Determine the (x, y) coordinate at the center of the cell enclosing the given text.  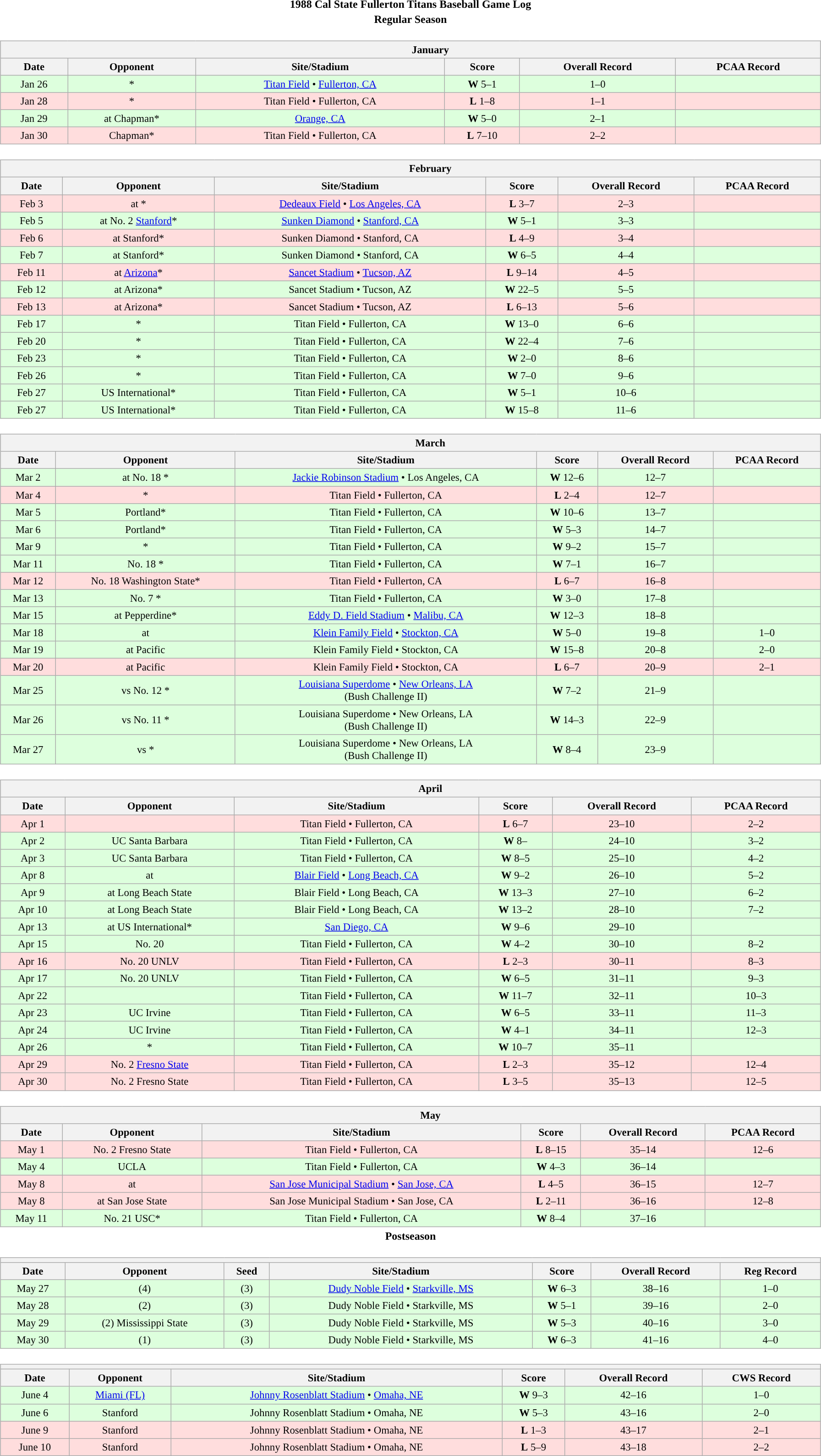
20–9 (655, 667)
Apr 1 (33, 824)
L 9–14 (522, 272)
at Pepperdine* (146, 615)
L 6–13 (522, 307)
January (410, 49)
Mar 13 (28, 598)
W 11–7 (515, 995)
W 13–3 (515, 892)
33–11 (622, 1013)
W 22–4 (522, 341)
Jackie Robinson Stadium • Los Angeles, CA (386, 478)
vs * (146, 750)
W 7–2 (567, 690)
5–6 (626, 307)
12–4 (756, 1065)
L 4–5 (551, 1184)
17–8 (655, 598)
35–12 (622, 1065)
29–10 (622, 927)
20–8 (655, 650)
Mar 27 (28, 750)
CWS Record (761, 1378)
W 3–0 (567, 598)
5–5 (626, 289)
at San Jose State (132, 1201)
San Diego, CA (356, 927)
Mar 12 (28, 581)
at No. 18 * (146, 478)
at Chapman* (132, 119)
Orange, CA (320, 119)
(4) (145, 1288)
(1) (145, 1340)
L 7–10 (482, 136)
14–7 (655, 529)
May 30 (33, 1340)
3–4 (626, 238)
Dedeaux Field • Los Angeles, CA (350, 203)
June 6 (35, 1412)
Apr 22 (33, 995)
35–13 (622, 1082)
Mar 5 (28, 512)
at * (138, 203)
W 7–1 (567, 564)
13–7 (655, 512)
Feb 17 (32, 324)
No. 7 * (146, 598)
Mar 15 (28, 615)
3–2 (756, 841)
L 8–15 (551, 1149)
37–16 (643, 1218)
5–2 (756, 875)
April (410, 789)
3–0 (771, 1323)
34–11 (622, 1030)
41–16 (655, 1340)
UCLA (132, 1166)
No. 18 * (146, 564)
12–3 (756, 1030)
Apr 13 (33, 927)
9–6 (626, 375)
36–14 (643, 1166)
No. 21 USC* (132, 1218)
Jan 29 (34, 119)
May (410, 1115)
L 3–5 (515, 1082)
May 29 (33, 1323)
L 2–4 (567, 494)
35–14 (643, 1149)
Mar 19 (28, 650)
Apr 8 (33, 875)
W 22–5 (522, 289)
W 13–2 (515, 909)
23–9 (655, 750)
W 4–3 (551, 1166)
May 11 (31, 1218)
43–17 (633, 1430)
May 27 (33, 1288)
4–4 (626, 255)
6–6 (626, 324)
Apr 2 (33, 841)
Jan 26 (34, 84)
Apr 17 (33, 978)
Feb 7 (32, 255)
L 5–9 (533, 1447)
Feb 12 (32, 289)
June 9 (35, 1430)
22–9 (655, 720)
10–6 (626, 393)
Feb 11 (32, 272)
Mar 2 (28, 478)
at No. 2 Stanford* (138, 220)
16–7 (655, 564)
Feb 3 (32, 203)
Apr 30 (33, 1082)
18–8 (655, 615)
W 14–3 (567, 720)
7–2 (756, 909)
Feb 20 (32, 341)
Feb 5 (32, 220)
Mar 4 (28, 494)
43–16 (633, 1412)
42–16 (633, 1395)
1–1 (597, 101)
Mar 11 (28, 564)
Mar 26 (28, 720)
(2) (145, 1306)
Apr 3 (33, 858)
Apr 15 (33, 944)
7–6 (626, 341)
8–6 (626, 358)
Miami (FL) (120, 1395)
W 12–6 (567, 478)
6–2 (756, 892)
L 3–7 (522, 203)
32–11 (622, 995)
4–2 (756, 858)
35–11 (622, 1047)
Eddy D. Field Stadium • Malibu, CA (386, 615)
36–16 (643, 1201)
39–16 (655, 1306)
Jan 30 (34, 136)
W 4–1 (515, 1030)
31–11 (622, 978)
W 8– (515, 841)
February (410, 169)
No. 20 (150, 944)
No. 18 Washington State* (146, 581)
June 10 (35, 1447)
10–3 (756, 995)
L 1–8 (482, 101)
43–18 (633, 1447)
Mar 6 (28, 529)
Apr 24 (33, 1030)
12–6 (763, 1149)
March (410, 443)
30–11 (622, 961)
24–10 (622, 841)
May 1 (31, 1149)
Mar 25 (28, 690)
W 4–2 (515, 944)
2–3 (626, 203)
vs No. 12 * (146, 690)
W 10–7 (515, 1047)
vs No. 11 * (146, 720)
L 2–11 (551, 1201)
9–3 (756, 978)
May 4 (31, 1166)
May 28 (33, 1306)
Feb 23 (32, 358)
W 8–5 (515, 858)
8–3 (756, 961)
Apr 10 (33, 909)
June 4 (35, 1395)
Feb 13 (32, 307)
12–5 (756, 1082)
W 13–0 (522, 324)
30–10 (622, 944)
12–8 (763, 1201)
Apr 29 (33, 1065)
Mar 18 (28, 632)
8–2 (756, 944)
Feb 6 (32, 238)
at US International* (150, 927)
Jan 28 (34, 101)
Apr 23 (33, 1013)
W 7–0 (522, 375)
25–10 (622, 858)
Mar 9 (28, 546)
Feb 26 (32, 375)
16–8 (655, 581)
27–10 (622, 892)
23–10 (622, 824)
W 9–3 (533, 1395)
W 12–3 (567, 615)
Seed (246, 1271)
11–6 (626, 410)
Reg Record (771, 1271)
W 9–6 (515, 927)
L 4–9 (522, 238)
(2) Mississippi State (145, 1323)
26–10 (622, 875)
W 2–0 (522, 358)
15–7 (655, 546)
W 10–6 (567, 512)
4–0 (771, 1340)
3–3 (626, 220)
19–8 (655, 632)
Mar 20 (28, 667)
28–10 (622, 909)
40–16 (655, 1323)
21–9 (655, 690)
38–16 (655, 1288)
Apr 26 (33, 1047)
Apr 16 (33, 961)
36–15 (643, 1184)
Apr 9 (33, 892)
L 1–3 (533, 1430)
4–5 (626, 272)
Chapman* (132, 136)
11–3 (756, 1013)
